Return the [x, y] coordinate for the center point of the cell that contains the specified text.  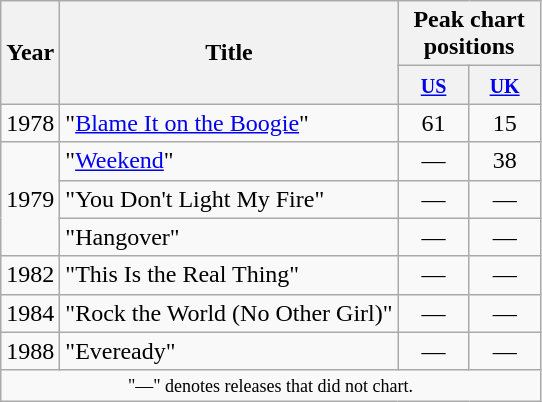
Title [229, 52]
"This Is the Real Thing" [229, 275]
61 [434, 123]
US [434, 85]
1979 [30, 199]
1978 [30, 123]
"Eveready" [229, 351]
"Weekend" [229, 161]
1988 [30, 351]
Year [30, 52]
38 [504, 161]
1982 [30, 275]
"You Don't Light My Fire" [229, 199]
UK [504, 85]
"Hangover" [229, 237]
1984 [30, 313]
Peak chart positions [469, 34]
"Blame It on the Boogie" [229, 123]
"—" denotes releases that did not chart. [270, 386]
"Rock the World (No Other Girl)" [229, 313]
15 [504, 123]
